Pinpoint the cell where the given text exists, returning its [x, y] midpoint coordinate. 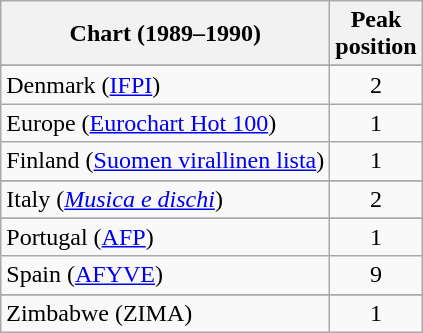
Peakposition [376, 34]
Chart (1989–1990) [166, 34]
Finland (Suomen virallinen lista) [166, 161]
9 [376, 275]
Denmark (IFPI) [166, 85]
Portugal (AFP) [166, 237]
Italy (Musica e dischi) [166, 199]
Spain (AFYVE) [166, 275]
Zimbabwe (ZIMA) [166, 313]
Europe (Eurochart Hot 100) [166, 123]
